Determine the [x, y] coordinate at the center of the cell enclosing the given text.  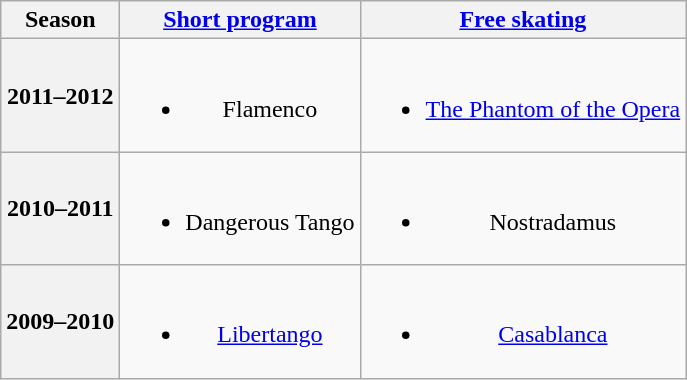
Libertango [240, 322]
Dangerous Tango [240, 208]
Flamenco [240, 96]
Free skating [523, 20]
2009–2010 [60, 322]
2010–2011 [60, 208]
Season [60, 20]
Casablanca [523, 322]
Nostradamus [523, 208]
The Phantom of the Opera [523, 96]
2011–2012 [60, 96]
Short program [240, 20]
